Extract the [x, y] coordinate from the center of the cell holding the provided text.  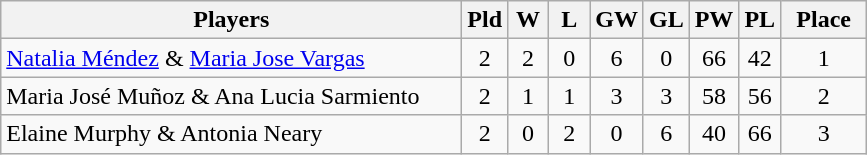
PW [714, 20]
56 [760, 96]
Natalia Méndez & Maria Jose Vargas [232, 58]
GL [666, 20]
58 [714, 96]
Pld [485, 20]
Elaine Murphy & Antonia Neary [232, 134]
PL [760, 20]
40 [714, 134]
GW [617, 20]
L [570, 20]
Players [232, 20]
42 [760, 58]
Maria José Muñoz & Ana Lucia Sarmiento [232, 96]
Place [824, 20]
W [528, 20]
